Pinpoint the cell where the given text exists, returning its (X, Y) midpoint coordinate. 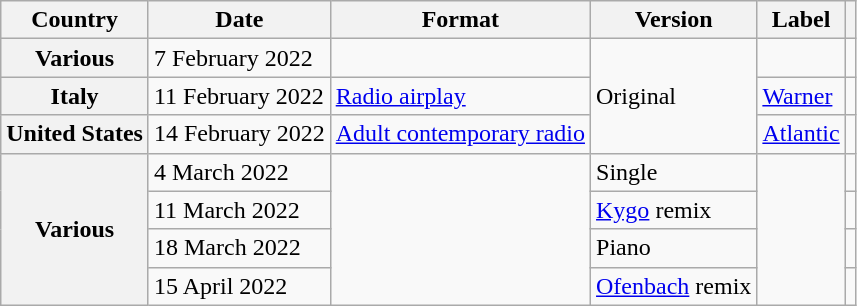
14 February 2022 (239, 134)
Atlantic (801, 134)
Adult contemporary radio (460, 134)
Radio airplay (460, 96)
11 February 2022 (239, 96)
4 March 2022 (239, 172)
7 February 2022 (239, 58)
Country (75, 20)
Single (674, 172)
Original (674, 96)
Warner (801, 96)
Kygo remix (674, 210)
United States (75, 134)
Date (239, 20)
Italy (75, 96)
18 March 2022 (239, 248)
Format (460, 20)
Version (674, 20)
Piano (674, 248)
Ofenbach remix (674, 286)
15 April 2022 (239, 286)
Label (801, 20)
11 March 2022 (239, 210)
